Scan for the cell matching the given text and deliver its (X, Y) coordinate at center. 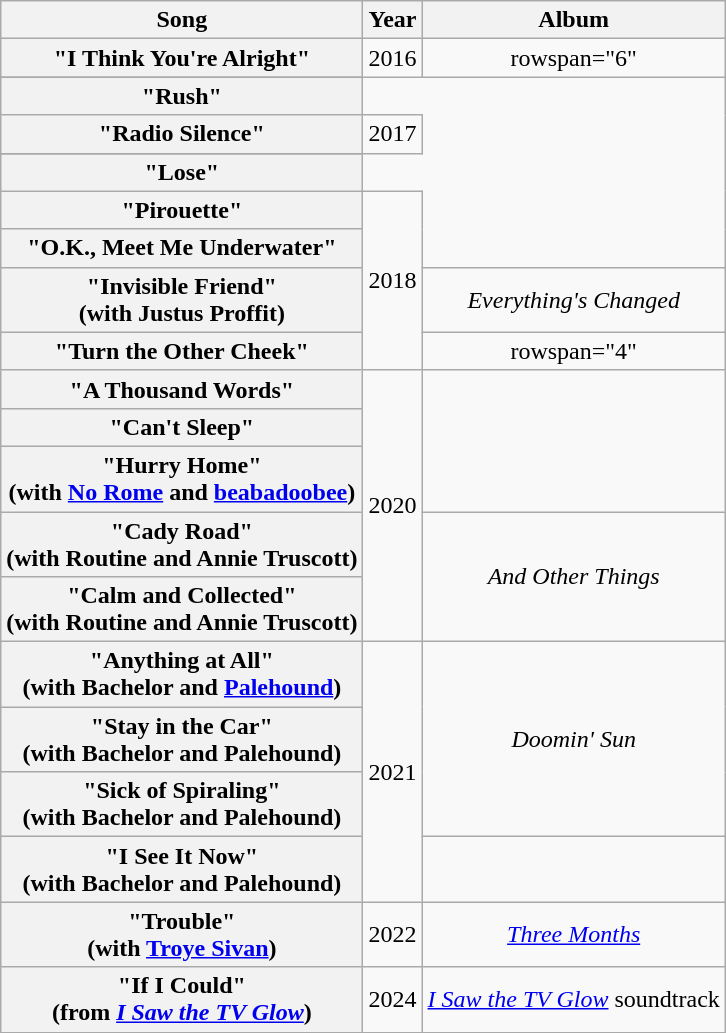
2017 (392, 134)
2020 (392, 506)
"Trouble"(with Troye Sivan) (182, 934)
"Hurry Home"(with No Rome and beabadoobee) (182, 478)
"Turn the Other Cheek" (182, 351)
"Pirouette" (182, 210)
rowspan="6" (574, 58)
"Anything at All"(with Bachelor and Palehound) (182, 674)
"Radio Silence" (182, 134)
I Saw the TV Glow soundtrack (574, 1000)
"I Think You're Alright" (182, 58)
Album (574, 20)
"Calm and Collected"(with Routine and Annie Truscott) (182, 610)
2022 (392, 934)
"Cady Road"(with Routine and Annie Truscott) (182, 544)
rowspan="4" (574, 351)
"If I Could"(from I Saw the TV Glow) (182, 1000)
"Stay in the Car"(with Bachelor and Palehound) (182, 740)
Doomin' Sun (574, 740)
2018 (392, 280)
Everything's Changed (574, 300)
"Sick of Spiraling"(with Bachelor and Palehound) (182, 804)
And Other Things (574, 577)
Year (392, 20)
2024 (392, 1000)
"Can't Sleep" (182, 427)
"Rush" (182, 96)
"I See It Now"(with Bachelor and Palehound) (182, 870)
"O.K., Meet Me Underwater" (182, 248)
"A Thousand Words" (182, 389)
"Lose" (182, 172)
"Invisible Friend"(with Justus Proffit) (182, 300)
Three Months (574, 934)
Song (182, 20)
2021 (392, 772)
2016 (392, 58)
